Output the (x, y) coordinate of the center of the cell containing the given text.  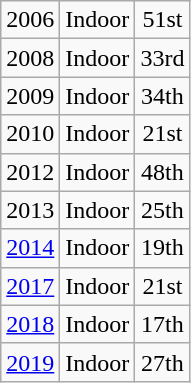
25th (162, 210)
2006 (30, 20)
2014 (30, 248)
2013 (30, 210)
2012 (30, 172)
33rd (162, 58)
17th (162, 324)
27th (162, 362)
48th (162, 172)
2019 (30, 362)
34th (162, 96)
2010 (30, 134)
51st (162, 20)
2008 (30, 58)
2018 (30, 324)
2017 (30, 286)
2009 (30, 96)
19th (162, 248)
